For the text-containing cell, return its midpoint in (X, Y) coordinate format. 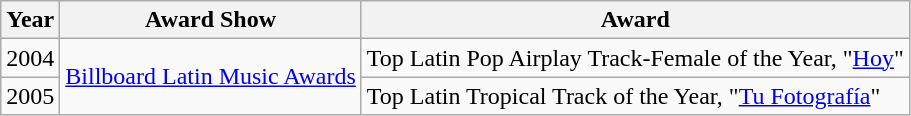
Award Show (211, 20)
Year (30, 20)
Top Latin Tropical Track of the Year, "Tu Fotografía" (635, 96)
Award (635, 20)
2005 (30, 96)
2004 (30, 58)
Billboard Latin Music Awards (211, 77)
Top Latin Pop Airplay Track-Female of the Year, "Hoy" (635, 58)
